Extract the (x, y) coordinate from the center of the cell holding the provided text.  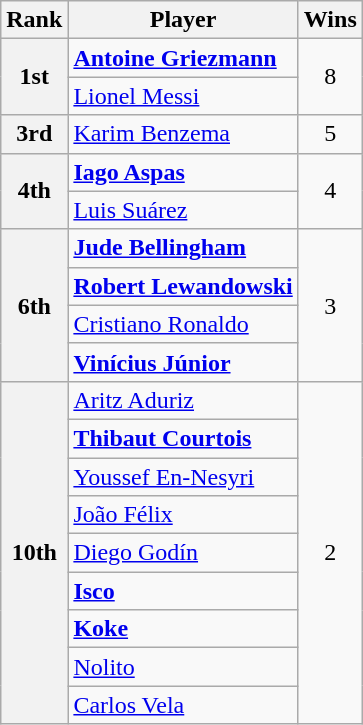
Karim Benzema (183, 134)
2 (330, 552)
Carlos Vela (183, 705)
4 (330, 191)
Vinícius Júnior (183, 362)
Lionel Messi (183, 96)
Iago Aspas (183, 172)
Isco (183, 591)
10th (34, 552)
Robert Lewandowski (183, 286)
Nolito (183, 667)
1st (34, 77)
Jude Bellingham (183, 248)
Diego Godín (183, 553)
Player (183, 20)
João Félix (183, 515)
Rank (34, 20)
3rd (34, 134)
Wins (330, 20)
Youssef En-Nesyri (183, 477)
3 (330, 305)
6th (34, 305)
5 (330, 134)
4th (34, 191)
Thibaut Courtois (183, 438)
8 (330, 77)
Aritz Aduriz (183, 400)
Cristiano Ronaldo (183, 324)
Koke (183, 629)
Luis Suárez (183, 210)
Antoine Griezmann (183, 58)
